For the text-containing cell, return its midpoint in (x, y) coordinate format. 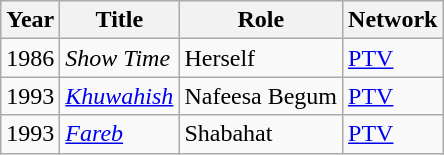
Network (393, 20)
Herself (261, 58)
Khuwahish (120, 96)
1986 (30, 58)
Show Time (120, 58)
Role (261, 20)
Year (30, 20)
Shabahat (261, 134)
Nafeesa Begum (261, 96)
Title (120, 20)
Fareb (120, 134)
